Extract the [x, y] coordinate from the center of the cell holding the provided text.  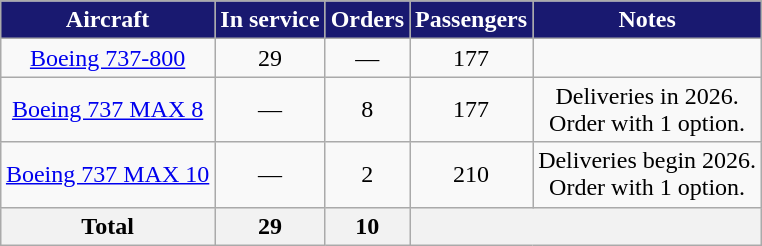
Boeing 737 MAX 8 [107, 110]
2 [367, 174]
Deliveries in 2026.Order with 1 option. [648, 110]
Boeing 737-800 [107, 58]
Notes [648, 20]
210 [472, 174]
Orders [367, 20]
Total [107, 226]
Aircraft [107, 20]
8 [367, 110]
Deliveries begin 2026.Order with 1 option. [648, 174]
Boeing 737 MAX 10 [107, 174]
10 [367, 226]
In service [270, 20]
Passengers [472, 20]
